From the cell containing the given text, extract its center point as [x, y] coordinate. 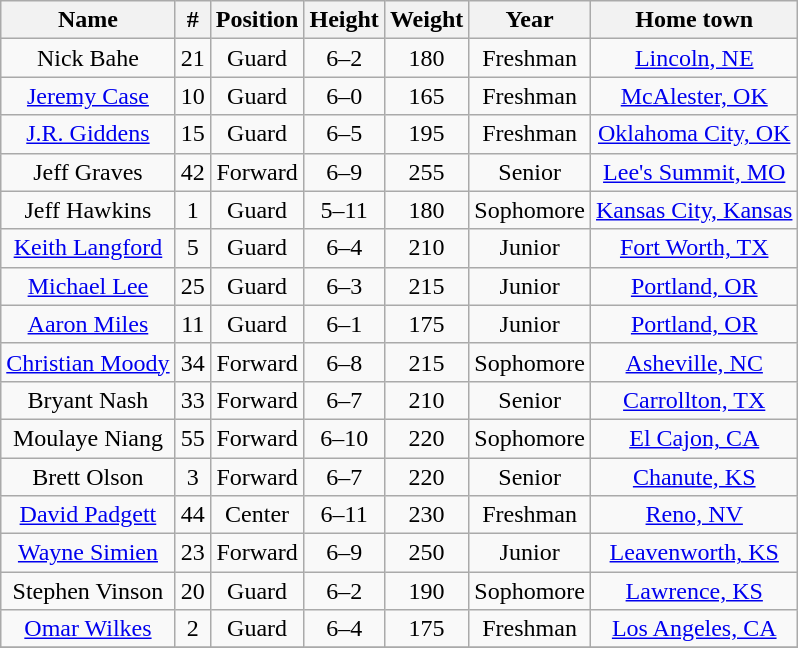
Lee's Summit, MO [694, 172]
Name [88, 20]
25 [192, 286]
Home town [694, 20]
3 [192, 477]
Carrollton, TX [694, 400]
Wayne Simien [88, 553]
Lincoln, NE [694, 58]
Weight [426, 20]
6–8 [344, 362]
Bryant Nash [88, 400]
6–10 [344, 438]
10 [192, 96]
33 [192, 400]
190 [426, 591]
Kansas City, Kansas [694, 210]
6–11 [344, 515]
21 [192, 58]
Christian Moody [88, 362]
5 [192, 248]
42 [192, 172]
Aaron Miles [88, 324]
Jeff Graves [88, 172]
Lawrence, KS [694, 591]
Brett Olson [88, 477]
230 [426, 515]
McAlester, OK [694, 96]
Leavenworth, KS [694, 553]
20 [192, 591]
255 [426, 172]
15 [192, 134]
34 [192, 362]
5–11 [344, 210]
2 [192, 629]
Position [257, 20]
Fort Worth, TX [694, 248]
Jeff Hawkins [88, 210]
El Cajon, CA [694, 438]
Nick Bahe [88, 58]
165 [426, 96]
Moulaye Niang [88, 438]
6–1 [344, 324]
23 [192, 553]
Keith Langford [88, 248]
Chanute, KS [694, 477]
Los Angeles, CA [694, 629]
Stephen Vinson [88, 591]
J.R. Giddens [88, 134]
Omar Wilkes [88, 629]
55 [192, 438]
6–0 [344, 96]
Asheville, NC [694, 362]
Jeremy Case [88, 96]
David Padgett [88, 515]
44 [192, 515]
6–3 [344, 286]
6–5 [344, 134]
Height [344, 20]
Michael Lee [88, 286]
11 [192, 324]
# [192, 20]
Year [530, 20]
195 [426, 134]
250 [426, 553]
Oklahoma City, OK [694, 134]
1 [192, 210]
Reno, NV [694, 515]
Center [257, 515]
